Identify which cell holds the provided text, then report its (x, y) central coordinate. 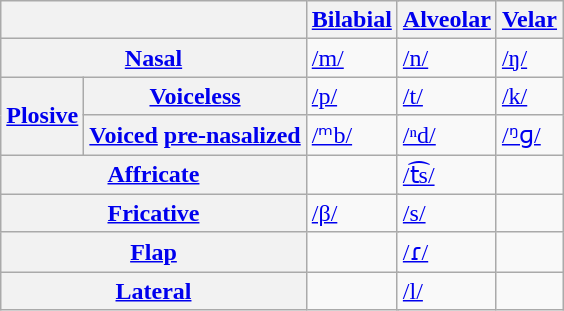
/n/ (446, 58)
/ᵑɡ/ (529, 135)
/k/ (529, 96)
/t͡s/ (446, 174)
/ŋ/ (529, 58)
Alveolar (446, 20)
/ⁿd/ (446, 135)
Voiceless (195, 96)
Plosive (42, 116)
/ɾ/ (446, 252)
Nasal (154, 58)
/s/ (446, 213)
/m/ (352, 58)
Bilabial (352, 20)
/β/ (352, 213)
/p/ (352, 96)
/ᵐb/ (352, 135)
/l/ (446, 291)
Affricate (154, 174)
Fricative (154, 213)
/t/ (446, 96)
Flap (154, 252)
Voiced pre-nasalized (195, 135)
Lateral (154, 291)
Velar (529, 20)
